Detect which cell encompasses the target text, then output its [x, y] center coordinate. 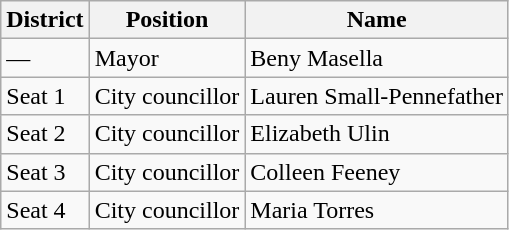
District [45, 20]
Seat 4 [45, 210]
Seat 3 [45, 172]
Lauren Small-Pennefather [377, 96]
— [45, 58]
Elizabeth Ulin [377, 134]
Beny Masella [377, 58]
Colleen Feeney [377, 172]
Position [167, 20]
Mayor [167, 58]
Seat 1 [45, 96]
Seat 2 [45, 134]
Maria Torres [377, 210]
Name [377, 20]
